Extract the [x, y] coordinate from the center of the cell holding the provided text.  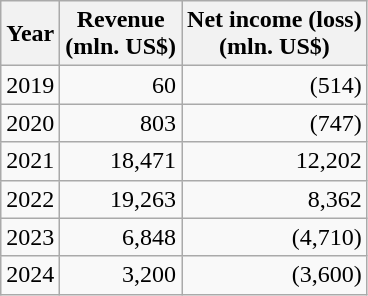
3,200 [121, 275]
2022 [30, 199]
(747) [275, 123]
803 [121, 123]
(3,600) [275, 275]
19,263 [121, 199]
(4,710) [275, 237]
Year [30, 34]
2024 [30, 275]
12,202 [275, 161]
2019 [30, 85]
(514) [275, 85]
8,362 [275, 199]
6,848 [121, 237]
18,471 [121, 161]
Revenue(mln. US$) [121, 34]
2020 [30, 123]
2023 [30, 237]
60 [121, 85]
2021 [30, 161]
Net income (loss)(mln. US$) [275, 34]
